Return the [X, Y] coordinate for the center point of the cell that contains the specified text.  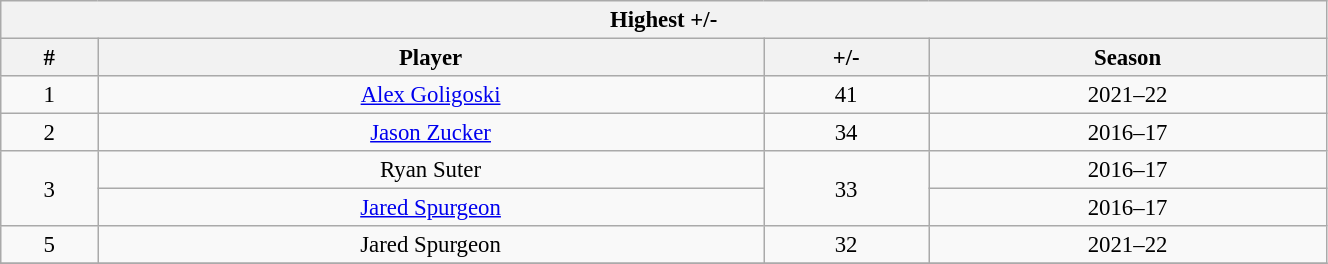
Alex Goligoski [431, 95]
5 [50, 245]
3 [50, 188]
Highest +/- [664, 20]
33 [846, 188]
32 [846, 245]
Jason Zucker [431, 133]
1 [50, 95]
Season [1128, 58]
34 [846, 133]
# [50, 58]
+/- [846, 58]
41 [846, 95]
Ryan Suter [431, 170]
Player [431, 58]
2 [50, 133]
